From the cell containing the given text, extract its center point as [x, y] coordinate. 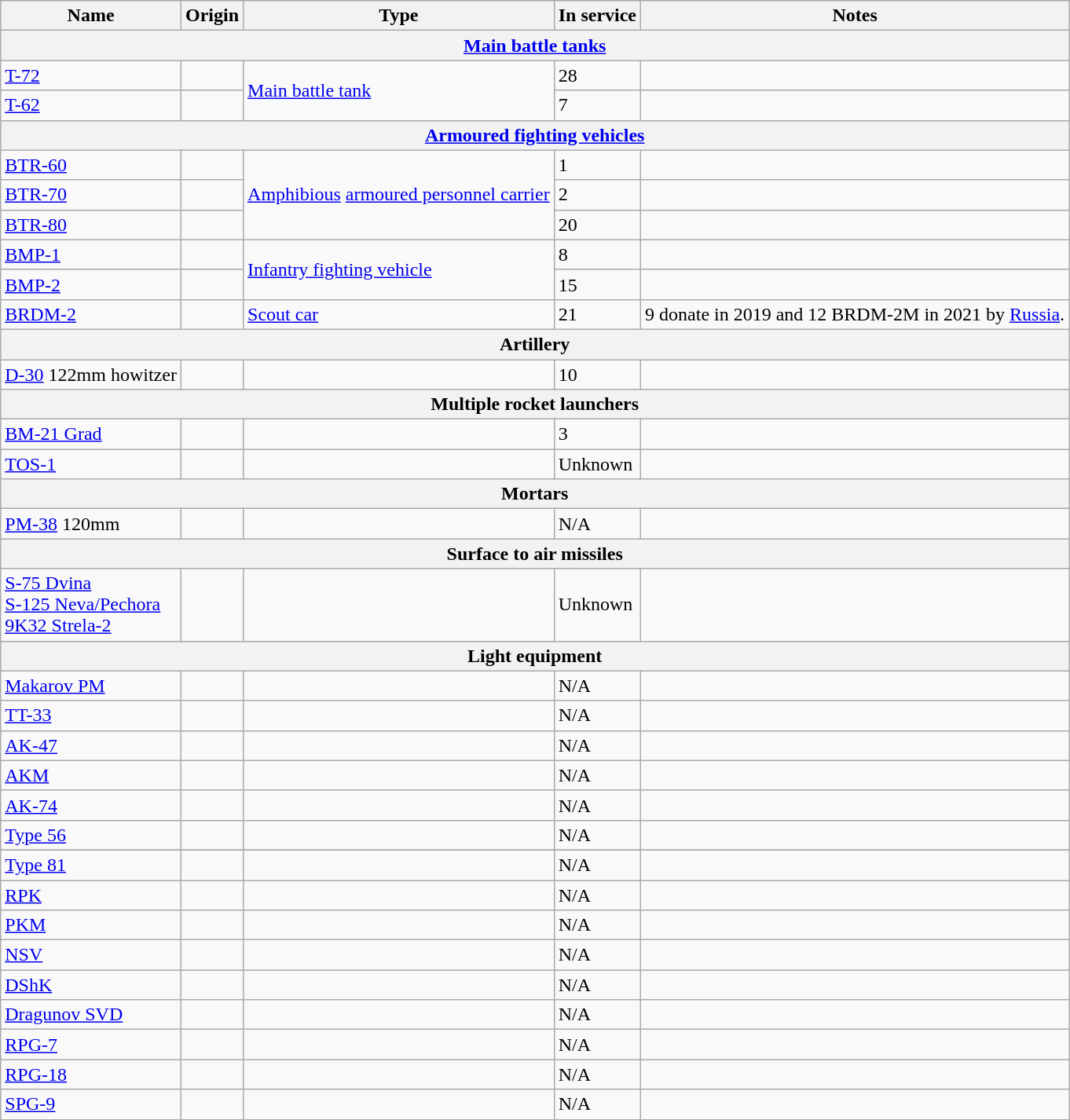
Name [91, 16]
Armoured fighting vehicles [535, 135]
Multiple rocket launchers [535, 404]
Type 56 [91, 835]
Surface to air missiles [535, 554]
BM-21 Grad [91, 434]
NSV [91, 955]
Dragunov SVD [91, 1015]
Mortars [535, 494]
In service [597, 16]
Amphibious armoured personnel carrier [399, 195]
RPK [91, 895]
BTR-80 [91, 225]
2 [597, 195]
28 [597, 75]
PKM [91, 925]
1 [597, 165]
Infantry fighting vehicle [399, 269]
TOS-1 [91, 464]
SPG-9 [91, 1104]
20 [597, 225]
9 donate in 2019 and 12 BRDM-2M in 2021 by Russia. [855, 314]
BTR-70 [91, 195]
BTR-60 [91, 165]
PM-38 120mm [91, 524]
Makarov PM [91, 686]
21 [597, 314]
RPG-7 [91, 1045]
Scout car [399, 314]
AKM [91, 775]
Type 81 [91, 865]
T-62 [91, 105]
10 [597, 375]
7 [597, 105]
TT-33 [91, 716]
BRDM-2 [91, 314]
AK-47 [91, 745]
S-75 DvinaS-125 Neva/Pechora9K32 Strela-2 [91, 605]
D-30 122mm howitzer [91, 375]
AK-74 [91, 805]
DShK [91, 985]
BMP-1 [91, 254]
Main battle tank [399, 90]
8 [597, 254]
15 [597, 284]
Artillery [535, 344]
Main battle tanks [535, 46]
Light equipment [535, 656]
3 [597, 434]
BMP-2 [91, 284]
Type [399, 16]
T-72 [91, 75]
Notes [855, 16]
Origin [212, 16]
RPG-18 [91, 1074]
